Find where the given text appears and provide that cell's center as [x, y] coordinate. 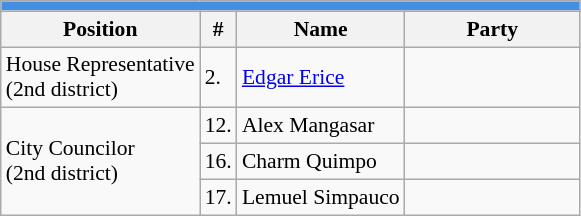
House Representative(2nd district) [100, 78]
City Councilor(2nd district) [100, 162]
Lemuel Simpauco [321, 197]
17. [218, 197]
Edgar Erice [321, 78]
Position [100, 29]
12. [218, 126]
Alex Mangasar [321, 126]
Charm Quimpo [321, 162]
Party [492, 29]
Name [321, 29]
# [218, 29]
2. [218, 78]
16. [218, 162]
